Locate the cell with the specified text and output its [x, y] center coordinate. 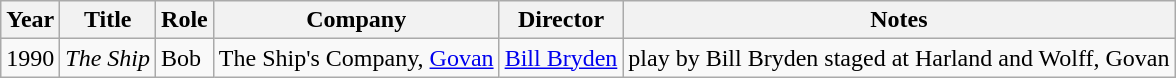
Director [561, 20]
play by Bill Bryden staged at Harland and Wolff, Govan [899, 58]
The Ship's Company, Govan [356, 58]
Bill Bryden [561, 58]
Role [185, 20]
1990 [30, 58]
Notes [899, 20]
Year [30, 20]
The Ship [108, 58]
Title [108, 20]
Company [356, 20]
Bob [185, 58]
